Return the (x, y) coordinate for the center point of the cell that contains the specified text.  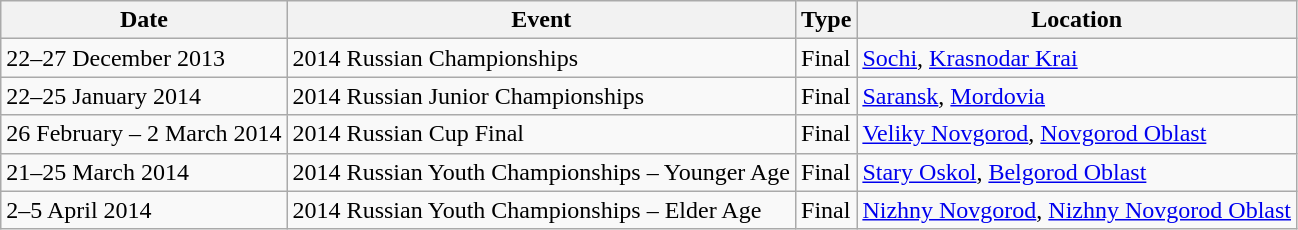
22–27 December 2013 (144, 58)
2014 Russian Championships (541, 58)
2–5 April 2014 (144, 210)
Saransk, Mordovia (1077, 96)
2014 Russian Youth Championships – Elder Age (541, 210)
Veliky Novgorod, Novgorod Oblast (1077, 134)
Sochi, Krasnodar Krai (1077, 58)
21–25 March 2014 (144, 172)
2014 Russian Cup Final (541, 134)
2014 Russian Junior Championships (541, 96)
Type (826, 20)
Stary Oskol, Belgorod Oblast (1077, 172)
Location (1077, 20)
26 February – 2 March 2014 (144, 134)
2014 Russian Youth Championships – Younger Age (541, 172)
Event (541, 20)
22–25 January 2014 (144, 96)
Nizhny Novgorod, Nizhny Novgorod Oblast (1077, 210)
Date (144, 20)
